Return the [X, Y] coordinate for the center point of the cell that contains the specified text.  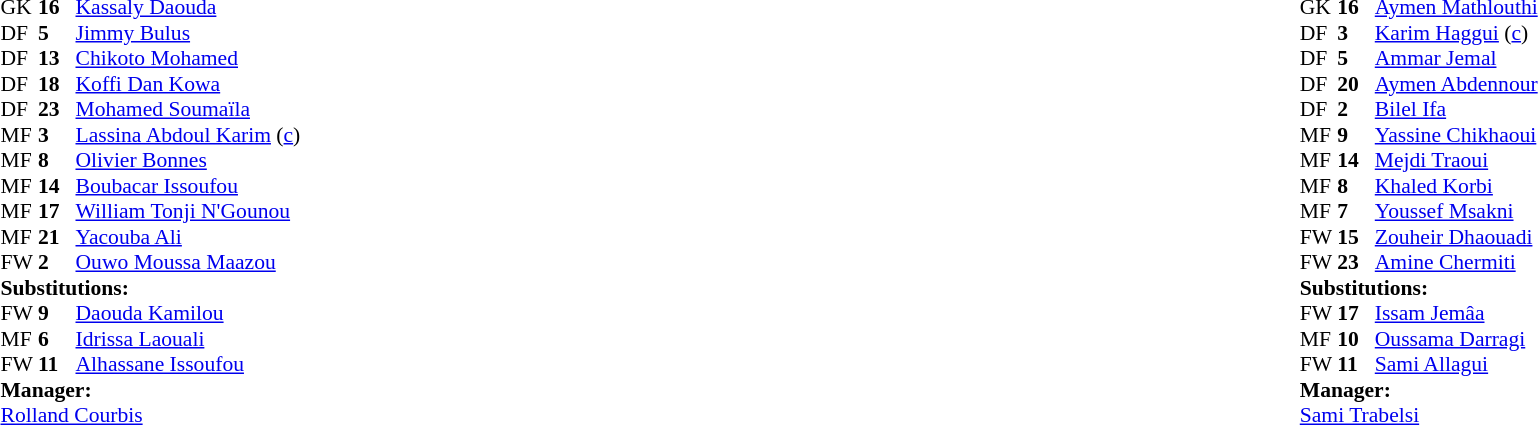
6 [57, 339]
Issam Jemâa [1456, 313]
Chikoto Mohamed [188, 59]
Jimmy Bulus [188, 33]
Yassine Chikhaoui [1456, 135]
Youssef Msakni [1456, 211]
Daouda Kamilou [188, 313]
Mohamed Soumaïla [188, 109]
15 [1356, 237]
Sami Allagui [1456, 365]
Aymen Abdennour [1456, 84]
Yacouba Ali [188, 237]
Khaled Korbi [1456, 186]
Ouwo Moussa Maazou [188, 263]
20 [1356, 84]
Olivier Bonnes [188, 161]
Zouheir Dhaouadi [1456, 237]
Amine Chermiti [1456, 263]
18 [57, 84]
13 [57, 59]
Oussama Darragi [1456, 339]
Lassina Abdoul Karim (c) [188, 135]
Karim Haggui (c) [1456, 33]
Ammar Jemal [1456, 59]
Mejdi Traoui [1456, 161]
Boubacar Issoufou [188, 186]
Idrissa Laouali [188, 339]
William Tonji N'Gounou [188, 211]
10 [1356, 339]
7 [1356, 211]
Bilel Ifa [1456, 109]
21 [57, 237]
Alhassane Issoufou [188, 365]
Koffi Dan Kowa [188, 84]
